Find where the given text appears and provide that cell's center as (x, y) coordinate. 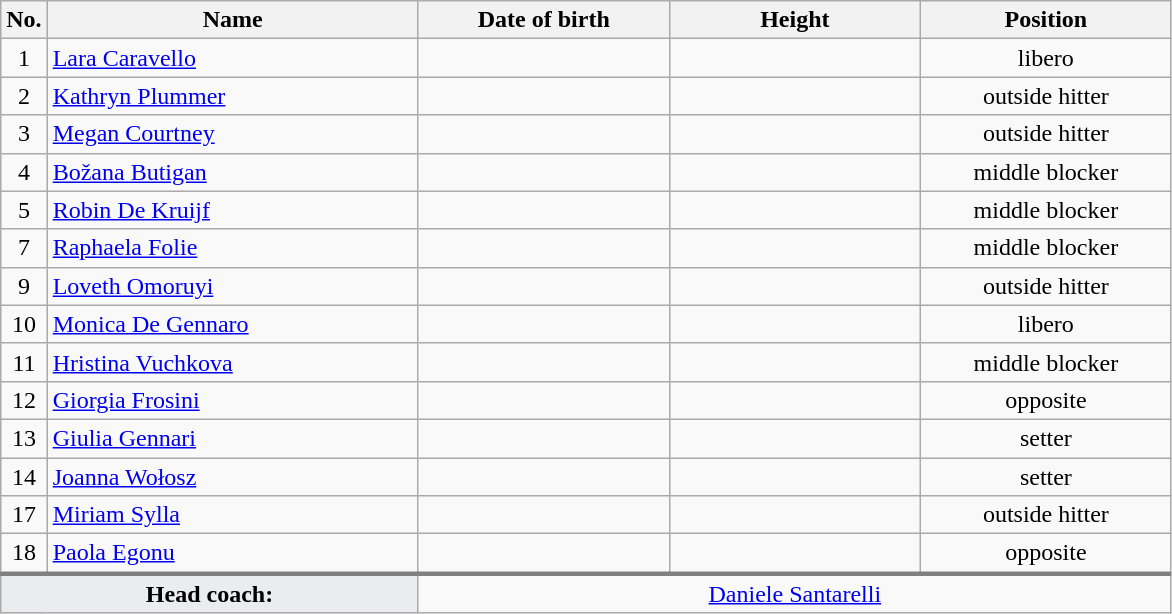
Height (794, 20)
Loveth Omoruyi (232, 286)
Joanna Wołosz (232, 477)
2 (24, 96)
Giorgia Frosini (232, 400)
11 (24, 362)
4 (24, 172)
13 (24, 438)
Hristina Vuchkova (232, 362)
Position (1046, 20)
Kathryn Plummer (232, 96)
Božana Butigan (232, 172)
Head coach: (210, 593)
Megan Courtney (232, 134)
3 (24, 134)
Name (232, 20)
1 (24, 58)
5 (24, 210)
No. (24, 20)
Paola Egonu (232, 554)
9 (24, 286)
12 (24, 400)
7 (24, 248)
Giulia Gennari (232, 438)
Daniele Santarelli (794, 593)
17 (24, 515)
10 (24, 324)
Date of birth (544, 20)
Raphaela Folie (232, 248)
14 (24, 477)
18 (24, 554)
Lara Caravello (232, 58)
Robin De Kruijf (232, 210)
Monica De Gennaro (232, 324)
Miriam Sylla (232, 515)
